Pinpoint the cell where the given text exists, returning its (X, Y) midpoint coordinate. 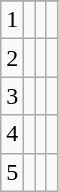
3 (12, 96)
4 (12, 134)
2 (12, 58)
5 (12, 172)
1 (12, 20)
